Capture the cell that displays the provided text and extract its (x, y) central coordinate. 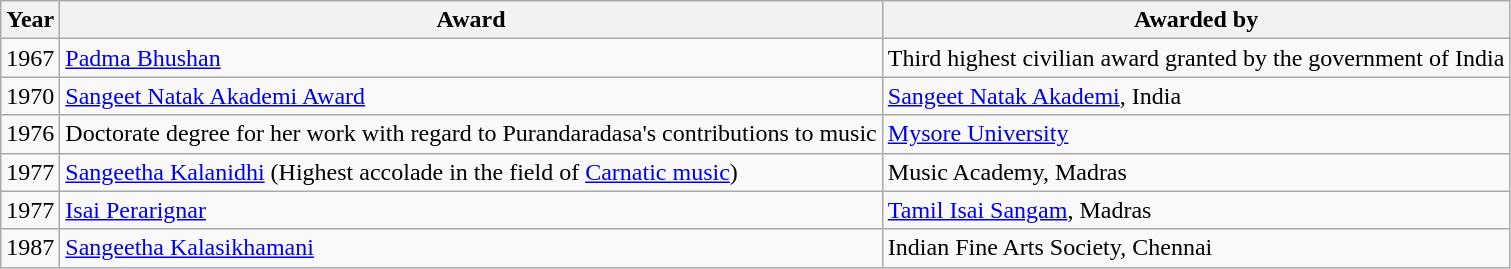
Third highest civilian award granted by the government of India (1196, 58)
Padma Bhushan (471, 58)
Doctorate degree for her work with regard to Purandaradasa's contributions to music (471, 134)
Sangeet Natak Akademi, India (1196, 96)
1976 (30, 134)
Year (30, 20)
Sangeetha Kalasikhamani (471, 248)
Sangeet Natak Akademi Award (471, 96)
1967 (30, 58)
Indian Fine Arts Society, Chennai (1196, 248)
Mysore University (1196, 134)
Tamil Isai Sangam, Madras (1196, 210)
Sangeetha Kalanidhi (Highest accolade in the field of Carnatic music) (471, 172)
Awarded by (1196, 20)
1987 (30, 248)
Award (471, 20)
Music Academy, Madras (1196, 172)
Isai Perarignar (471, 210)
1970 (30, 96)
